Determine the (x, y) coordinate at the center of the cell enclosing the given text.  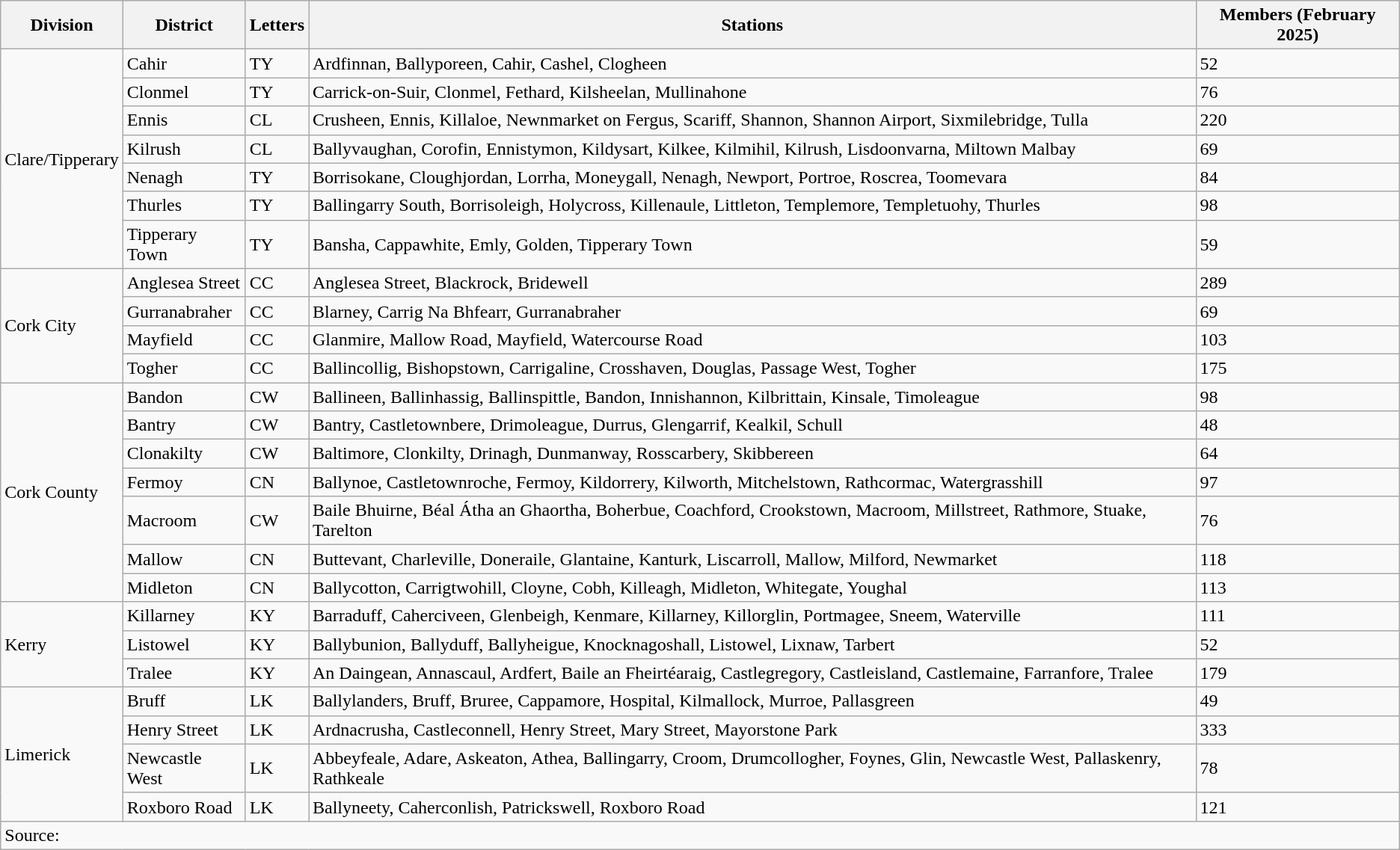
Crusheen, Ennis, Killaloe, Newnmarket on Fergus, Scariff, Shannon, Shannon Airport, Sixmilebridge, Tulla (752, 120)
Source: (700, 835)
Bruff (184, 701)
Members (February 2025) (1298, 25)
Glanmire, Mallow Road, Mayfield, Watercourse Road (752, 339)
49 (1298, 701)
Henry Street (184, 730)
64 (1298, 454)
Ardnacrusha, Castleconnell, Henry Street, Mary Street, Mayorstone Park (752, 730)
Fermoy (184, 482)
Kilrush (184, 149)
113 (1298, 588)
48 (1298, 425)
121 (1298, 807)
Carrick-on-Suir, Clonmel, Fethard, Kilsheelan, Mullinahone (752, 92)
Gurranabraher (184, 311)
Clare/Tipperary (61, 158)
333 (1298, 730)
Abbeyfeale, Adare, Askeaton, Athea, Ballingarry, Croom, Drumcollogher, Foynes, Glin, Newcastle West, Pallaskenry, Rathkeale (752, 769)
Baltimore, Clonkilty, Drinagh, Dunmanway, Rosscarbery, Skibbereen (752, 454)
Buttevant, Charleville, Doneraile, Glantaine, Kanturk, Liscarroll, Mallow, Milford, Newmarket (752, 559)
Ennis (184, 120)
Clonakilty (184, 454)
Ballylanders, Bruff, Bruree, Cappamore, Hospital, Kilmallock, Murroe, Pallasgreen (752, 701)
Ballingarry South, Borrisoleigh, Holycross, Killenaule, Littleton, Templemore, Templetuohy, Thurles (752, 206)
111 (1298, 616)
Newcastle West (184, 769)
Tralee (184, 673)
Stations (752, 25)
175 (1298, 368)
Ardfinnan, Ballyporeen, Cahir, Cashel, Clogheen (752, 64)
Macroom (184, 520)
Ballineen, Ballinhassig, Ballinspittle, Bandon, Innishannon, Kilbrittain, Kinsale, Timoleague (752, 397)
Letters (277, 25)
Borrisokane, Cloughjordan, Lorrha, Moneygall, Nenagh, Newport, Portroe, Roscrea, Toomevara (752, 177)
Cork City (61, 325)
Ballybunion, Ballyduff, Ballyheigue, Knocknagoshall, Listowel, Lixnaw, Tarbert (752, 644)
Cork County (61, 492)
78 (1298, 769)
Clonmel (184, 92)
Midleton (184, 588)
Anglesea Street (184, 283)
Kerry (61, 644)
118 (1298, 559)
Mallow (184, 559)
Blarney, Carrig Na Bhfearr, Gurranabraher (752, 311)
Bantry, Castletownbere, Drimoleague, Durrus, Glengarrif, Kealkil, Schull (752, 425)
Killarney (184, 616)
97 (1298, 482)
220 (1298, 120)
103 (1298, 339)
Division (61, 25)
Ballyneety, Caherconlish, Patrickswell, Roxboro Road (752, 807)
Bantry (184, 425)
Roxboro Road (184, 807)
District (184, 25)
Anglesea Street, Blackrock, Bridewell (752, 283)
Limerick (61, 754)
An Daingean, Annascaul, Ardfert, Baile an Fheirtéaraig, Castlegregory, Castleisland, Castlemaine, Farranfore, Tralee (752, 673)
Barraduff, Caherciveen, Glenbeigh, Kenmare, Killarney, Killorglin, Portmagee, Sneem, Waterville (752, 616)
Cahir (184, 64)
Thurles (184, 206)
Ballynoe, Castletownroche, Fermoy, Kildorrery, Kilworth, Mitchelstown, Rathcormac, Watergrasshill (752, 482)
Listowel (184, 644)
84 (1298, 177)
Nenagh (184, 177)
Togher (184, 368)
289 (1298, 283)
59 (1298, 244)
Mayfield (184, 339)
Ballyvaughan, Corofin, Ennistymon, Kildysart, Kilkee, Kilmihil, Kilrush, Lisdoonvarna, Miltown Malbay (752, 149)
Ballincollig, Bishopstown, Carrigaline, Crosshaven, Douglas, Passage West, Togher (752, 368)
179 (1298, 673)
Bansha, Cappawhite, Emly, Golden, Tipperary Town (752, 244)
Ballycotton, Carrigtwohill, Cloyne, Cobh, Killeagh, Midleton, Whitegate, Youghal (752, 588)
Tipperary Town (184, 244)
Baile Bhuirne, Béal Átha an Ghaortha, Boherbue, Coachford, Crookstown, Macroom, Millstreet, Rathmore, Stuake, Tarelton (752, 520)
Bandon (184, 397)
